Provide the (X, Y) coordinate of the cell's center where the given text is located.  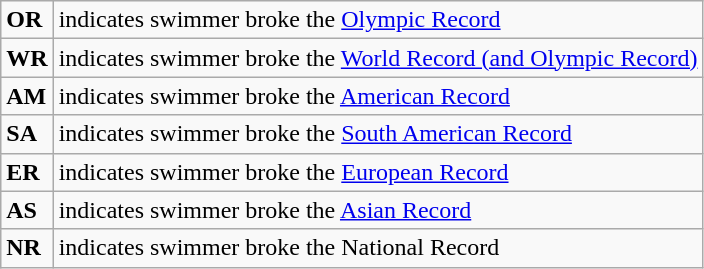
AM (27, 96)
ER (27, 172)
indicates swimmer broke the European Record (378, 172)
SA (27, 134)
indicates swimmer broke the World Record (and Olympic Record) (378, 58)
indicates swimmer broke the South American Record (378, 134)
OR (27, 20)
WR (27, 58)
AS (27, 210)
indicates swimmer broke the Olympic Record (378, 20)
indicates swimmer broke the American Record (378, 96)
indicates swimmer broke the Asian Record (378, 210)
NR (27, 248)
indicates swimmer broke the National Record (378, 248)
